Capture the cell that displays the provided text and extract its [x, y] central coordinate. 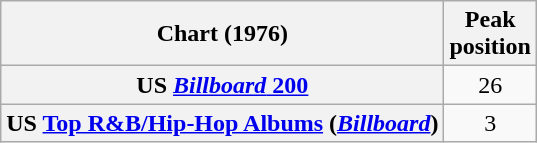
Peakposition [490, 34]
26 [490, 85]
US Top R&B/Hip-Hop Albums (Billboard) [222, 123]
US Billboard 200 [222, 85]
Chart (1976) [222, 34]
3 [490, 123]
